Provide the [X, Y] coordinate of the cell's center where the given text is located.  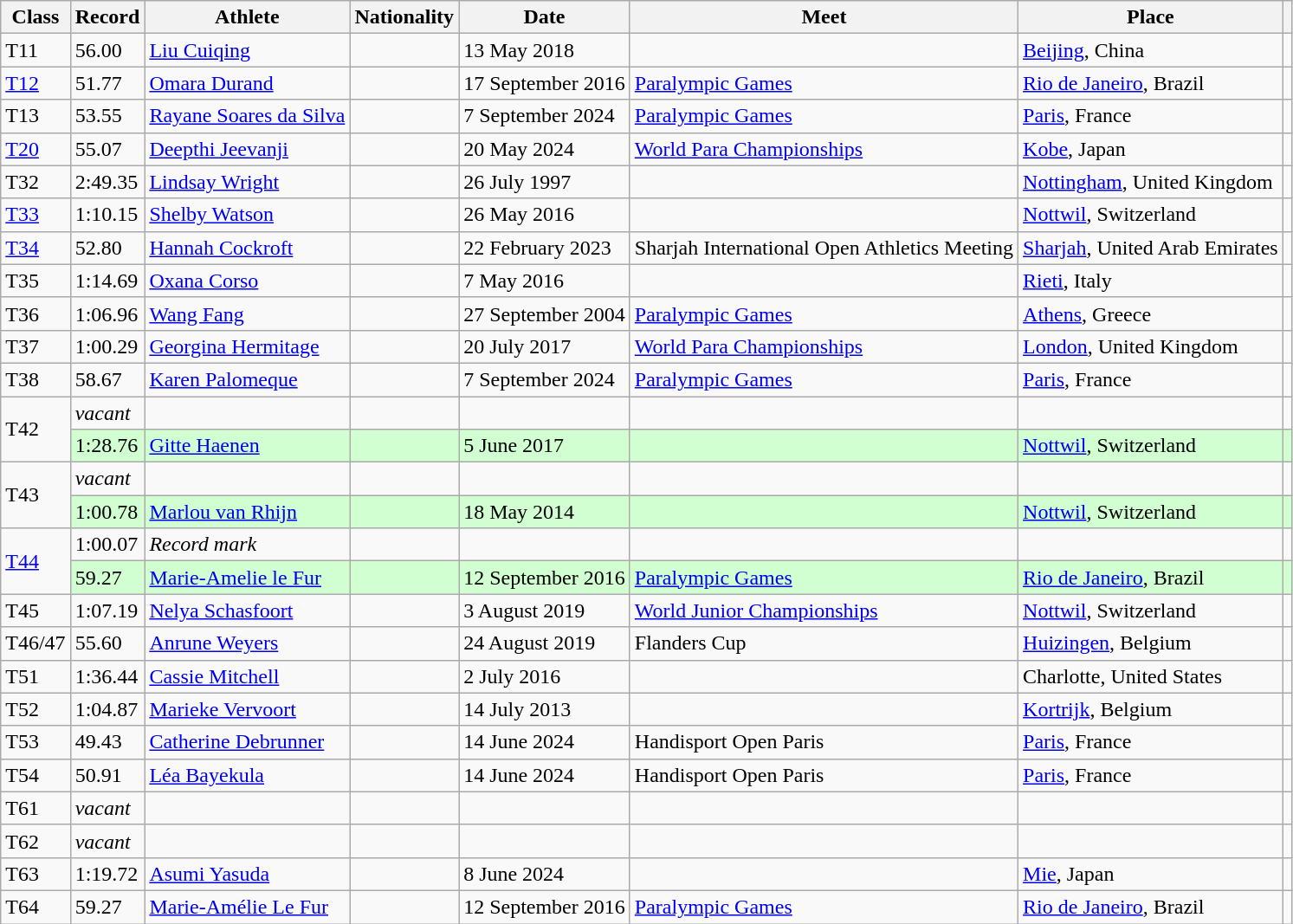
Karen Palomeque [248, 379]
Nottingham, United Kingdom [1151, 182]
Cassie Mitchell [248, 676]
53.55 [107, 116]
Athens, Greece [1151, 313]
Marie-Amelie le Fur [248, 578]
Oxana Corso [248, 281]
1:00.07 [107, 545]
T64 [36, 907]
Catherine Debrunner [248, 742]
1:00.78 [107, 512]
Kortrijk, Belgium [1151, 709]
T34 [36, 248]
Nelya Schasfoort [248, 611]
T52 [36, 709]
Rayane Soares da Silva [248, 116]
5 June 2017 [545, 446]
55.60 [107, 643]
18 May 2014 [545, 512]
1:06.96 [107, 313]
London, United Kingdom [1151, 346]
T20 [36, 149]
Omara Durand [248, 83]
Sharjah, United Arab Emirates [1151, 248]
Georgina Hermitage [248, 346]
1:07.19 [107, 611]
Meet [824, 17]
Marieke Vervoort [248, 709]
56.00 [107, 50]
51.77 [107, 83]
14 July 2013 [545, 709]
T32 [36, 182]
Wang Fang [248, 313]
Anrune Weyers [248, 643]
T53 [36, 742]
T61 [36, 808]
26 July 1997 [545, 182]
Marie-Amélie Le Fur [248, 907]
T46/47 [36, 643]
T13 [36, 116]
Deepthi Jeevanji [248, 149]
50.91 [107, 775]
T43 [36, 495]
T54 [36, 775]
1:36.44 [107, 676]
Date [545, 17]
2 July 2016 [545, 676]
Shelby Watson [248, 215]
55.07 [107, 149]
T44 [36, 561]
20 July 2017 [545, 346]
Liu Cuiqing [248, 50]
3 August 2019 [545, 611]
26 May 2016 [545, 215]
T45 [36, 611]
Mie, Japan [1151, 874]
Rieti, Italy [1151, 281]
T37 [36, 346]
T51 [36, 676]
24 August 2019 [545, 643]
T42 [36, 430]
1:04.87 [107, 709]
T63 [36, 874]
1:00.29 [107, 346]
Huizingen, Belgium [1151, 643]
T33 [36, 215]
T35 [36, 281]
T62 [36, 841]
58.67 [107, 379]
T38 [36, 379]
27 September 2004 [545, 313]
Record [107, 17]
Place [1151, 17]
20 May 2024 [545, 149]
T12 [36, 83]
1:10.15 [107, 215]
1:28.76 [107, 446]
8 June 2024 [545, 874]
52.80 [107, 248]
Class [36, 17]
Hannah Cockroft [248, 248]
Gitte Haenen [248, 446]
T36 [36, 313]
1:14.69 [107, 281]
Kobe, Japan [1151, 149]
49.43 [107, 742]
Nationality [404, 17]
17 September 2016 [545, 83]
Asumi Yasuda [248, 874]
13 May 2018 [545, 50]
2:49.35 [107, 182]
7 May 2016 [545, 281]
Marlou van Rhijn [248, 512]
Sharjah International Open Athletics Meeting [824, 248]
Beijing, China [1151, 50]
Athlete [248, 17]
1:19.72 [107, 874]
Léa Bayekula [248, 775]
Lindsay Wright [248, 182]
Record mark [248, 545]
T11 [36, 50]
World Junior Championships [824, 611]
22 February 2023 [545, 248]
Flanders Cup [824, 643]
Charlotte, United States [1151, 676]
